For the text-containing cell, return its midpoint in (x, y) coordinate format. 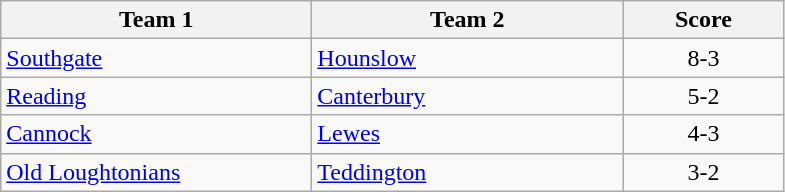
Score (704, 20)
4-3 (704, 134)
5-2 (704, 96)
Old Loughtonians (156, 172)
Southgate (156, 58)
Hounslow (468, 58)
3-2 (704, 172)
Lewes (468, 134)
Team 1 (156, 20)
Teddington (468, 172)
8-3 (704, 58)
Canterbury (468, 96)
Cannock (156, 134)
Reading (156, 96)
Team 2 (468, 20)
